Pinpoint the cell where the given text exists, returning its [X, Y] midpoint coordinate. 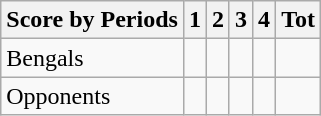
Score by Periods [92, 20]
Tot [298, 20]
1 [194, 20]
3 [240, 20]
2 [218, 20]
Opponents [92, 96]
4 [264, 20]
Bengals [92, 58]
